Capture the cell that displays the provided text and extract its [x, y] central coordinate. 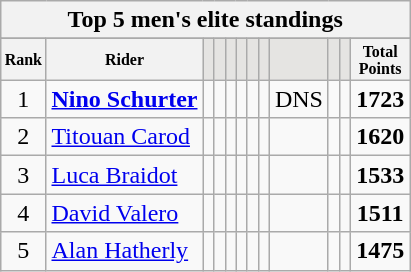
David Valero [124, 213]
1475 [380, 251]
4 [24, 213]
1511 [380, 213]
1533 [380, 175]
Top 5 men's elite standings [206, 20]
3 [24, 175]
1620 [380, 137]
DNS [298, 99]
Rank [24, 60]
Alan Hatherly [124, 251]
1 [24, 99]
Titouan Carod [124, 137]
2 [24, 137]
Nino Schurter [124, 99]
TotalPoints [380, 60]
Rider [124, 60]
Luca Braidot [124, 175]
5 [24, 251]
1723 [380, 99]
